For the text-containing cell, return its midpoint in (x, y) coordinate format. 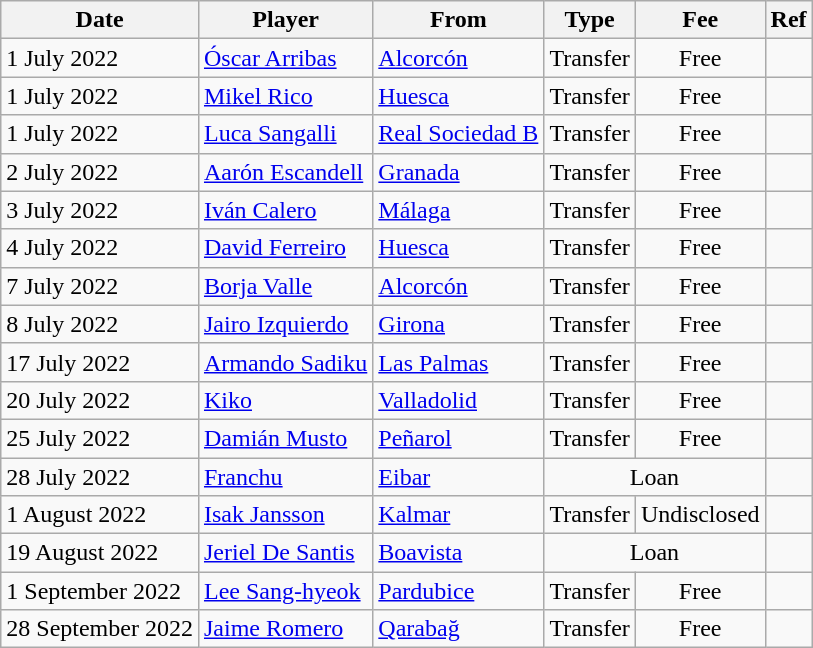
Jaime Romero (285, 629)
Aarón Escandell (285, 172)
Isak Jansson (285, 515)
28 September 2022 (100, 629)
1 August 2022 (100, 515)
Real Sociedad B (458, 134)
Boavista (458, 553)
Jeriel De Santis (285, 553)
Fee (700, 20)
20 July 2022 (100, 400)
Peñarol (458, 438)
2 July 2022 (100, 172)
From (458, 20)
19 August 2022 (100, 553)
3 July 2022 (100, 210)
8 July 2022 (100, 324)
Type (590, 20)
7 July 2022 (100, 286)
Damián Musto (285, 438)
Málaga (458, 210)
Valladolid (458, 400)
Kiko (285, 400)
Franchu (285, 477)
28 July 2022 (100, 477)
Undisclosed (700, 515)
Borja Valle (285, 286)
Granada (458, 172)
Player (285, 20)
Iván Calero (285, 210)
1 September 2022 (100, 591)
Kalmar (458, 515)
Eibar (458, 477)
Lee Sang-hyeok (285, 591)
David Ferreiro (285, 248)
Las Palmas (458, 362)
Luca Sangalli (285, 134)
17 July 2022 (100, 362)
Date (100, 20)
25 July 2022 (100, 438)
4 July 2022 (100, 248)
Armando Sadiku (285, 362)
Pardubice (458, 591)
Jairo Izquierdo (285, 324)
Óscar Arribas (285, 58)
Girona (458, 324)
Mikel Rico (285, 96)
Qarabağ (458, 629)
Ref (788, 20)
